Output the [X, Y] coordinate of the center of the cell containing the given text.  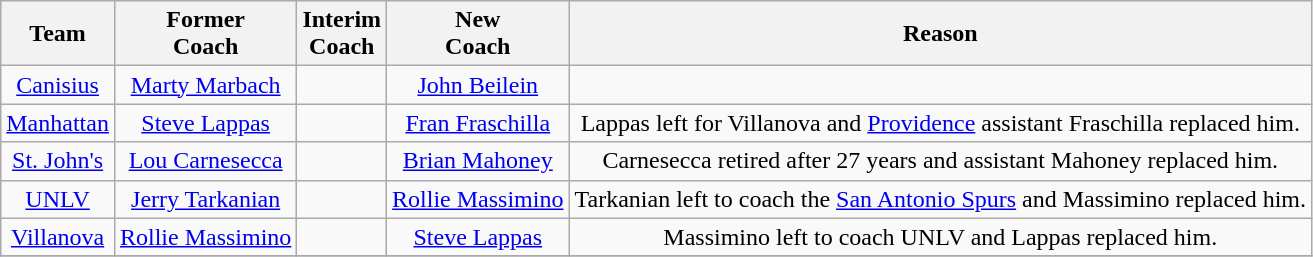
Brian Mahoney [478, 161]
Tarkanian left to coach the San Antonio Spurs and Massimino replaced him. [940, 199]
Fran Fraschilla [478, 123]
Massimino left to coach UNLV and Lappas replaced him. [940, 237]
Villanova [58, 237]
Lappas left for Villanova and Providence assistant Fraschilla replaced him. [940, 123]
UNLV [58, 199]
InterimCoach [342, 34]
Reason [940, 34]
Jerry Tarkanian [205, 199]
Marty Marbach [205, 85]
Manhattan [58, 123]
Canisius [58, 85]
Team [58, 34]
Lou Carnesecca [205, 161]
St. John's [58, 161]
John Beilein [478, 85]
Carnesecca retired after 27 years and assistant Mahoney replaced him. [940, 161]
NewCoach [478, 34]
FormerCoach [205, 34]
